Output the [X, Y] coordinate of the center of the cell containing the given text.  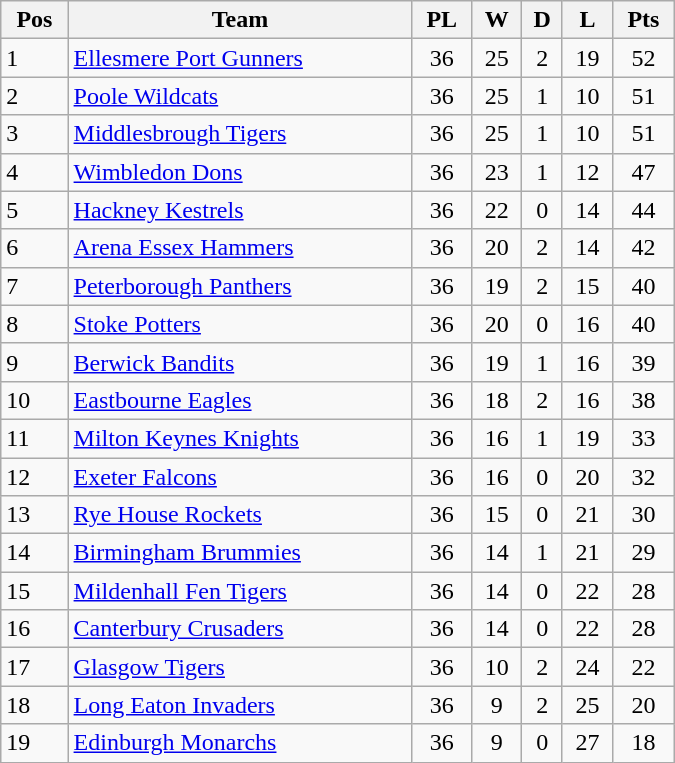
30 [644, 515]
Exeter Falcons [240, 477]
7 [34, 286]
Wimbledon Dons [240, 172]
Pts [644, 20]
33 [644, 438]
52 [644, 58]
Middlesbrough Tigers [240, 134]
D [542, 20]
17 [34, 667]
38 [644, 400]
47 [644, 172]
11 [34, 438]
24 [587, 667]
Edinburgh Monarchs [240, 743]
5 [34, 210]
Milton Keynes Knights [240, 438]
Hackney Kestrels [240, 210]
Stoke Potters [240, 324]
27 [587, 743]
39 [644, 362]
44 [644, 210]
Eastbourne Eagles [240, 400]
42 [644, 248]
Glasgow Tigers [240, 667]
3 [34, 134]
Peterborough Panthers [240, 286]
L [587, 20]
4 [34, 172]
Pos [34, 20]
Birmingham Brummies [240, 553]
Rye House Rockets [240, 515]
32 [644, 477]
Long Eaton Invaders [240, 705]
W [497, 20]
8 [34, 324]
Ellesmere Port Gunners [240, 58]
Canterbury Crusaders [240, 629]
13 [34, 515]
23 [497, 172]
Mildenhall Fen Tigers [240, 591]
Berwick Bandits [240, 362]
29 [644, 553]
PL [442, 20]
Arena Essex Hammers [240, 248]
Poole Wildcats [240, 96]
Team [240, 20]
6 [34, 248]
